Return [x, y] of the center of cell containing provided text 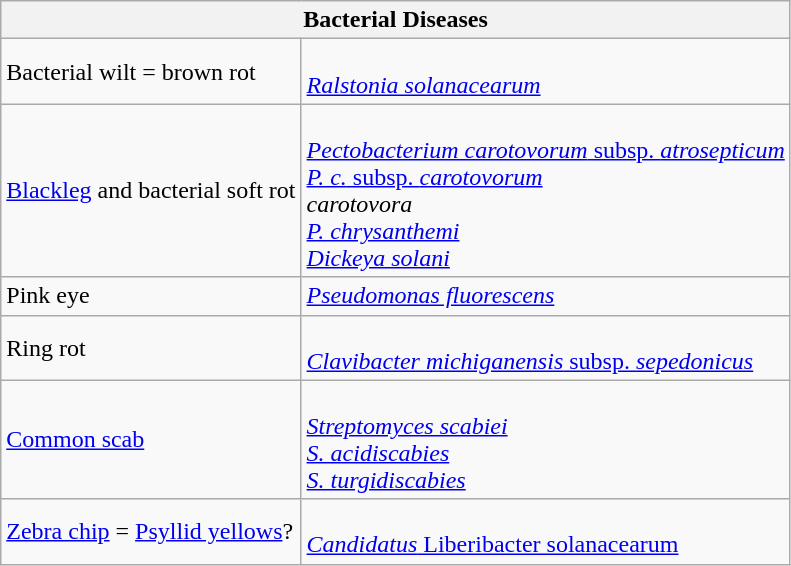
Candidatus Liberibacter solanacearum [546, 532]
Pink eye [151, 296]
Zebra chip = Psyllid yellows? [151, 532]
Common scab [151, 440]
Ralstonia solanacearum [546, 72]
Bacterial wilt = brown rot [151, 72]
Pseudomonas fluorescens [546, 296]
Clavibacter michiganensis subsp. sepedonicus [546, 348]
Ring rot [151, 348]
Blackleg and bacterial soft rot [151, 190]
Streptomyces scabiei S. acidiscabies S. turgidiscabies [546, 440]
Pectobacterium carotovorum subsp. atrosepticum P. c. subsp. carotovorum carotovora P. chrysanthemi Dickeya solani [546, 190]
Bacterial Diseases [396, 20]
